Search for the cell housing the specified text and yield its [X, Y] center coordinate. 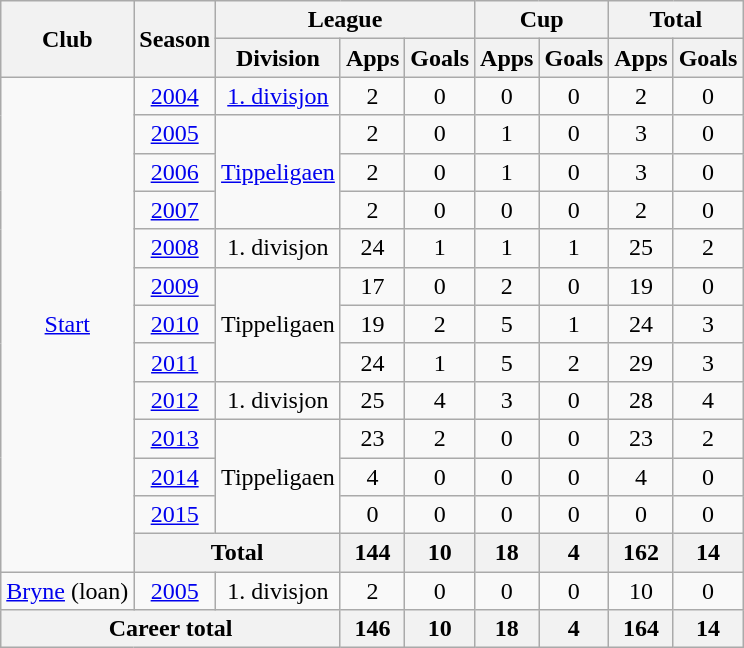
29 [641, 362]
2008 [175, 248]
2004 [175, 96]
Cup [542, 20]
2015 [175, 515]
Bryne (loan) [68, 591]
League [346, 20]
2009 [175, 286]
162 [641, 553]
2006 [175, 172]
146 [372, 629]
17 [372, 286]
2007 [175, 210]
2012 [175, 400]
2014 [175, 477]
Division [278, 58]
164 [641, 629]
Club [68, 39]
2013 [175, 438]
Career total [171, 629]
28 [641, 400]
2010 [175, 324]
Start [68, 324]
144 [372, 553]
2011 [175, 362]
Season [175, 39]
